Identify which cell holds the provided text, then report its [X, Y] central coordinate. 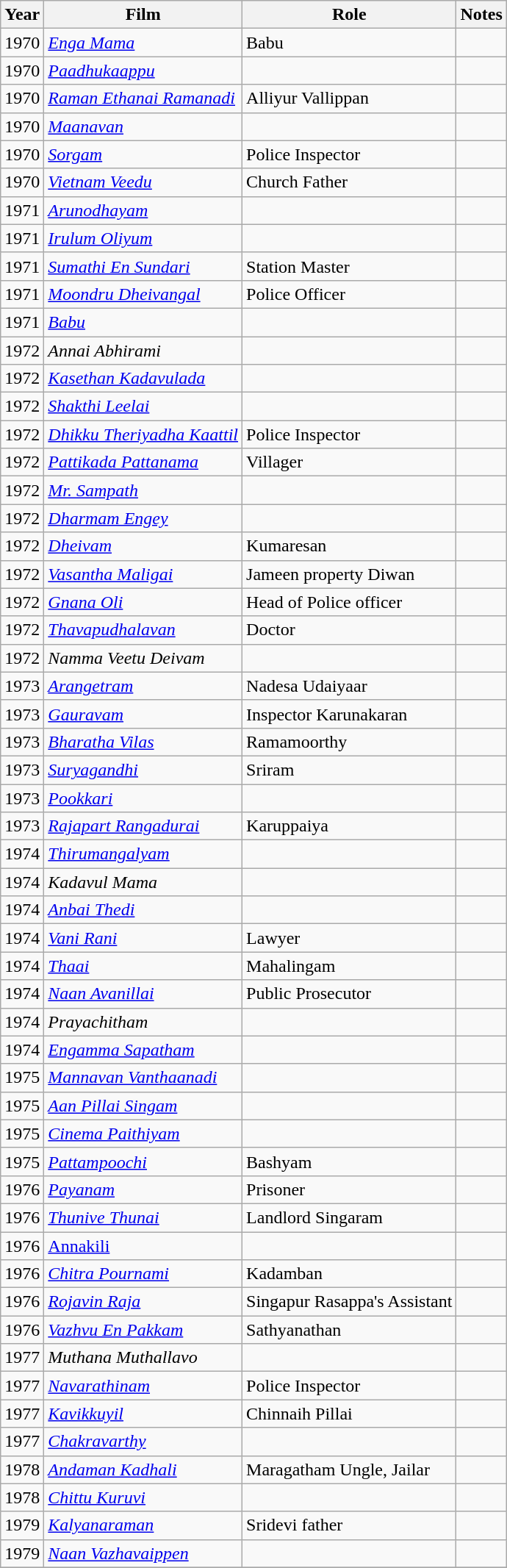
Mr. Sampath [143, 490]
Vasantha Maligai [143, 574]
Engamma Sapatham [143, 1050]
Doctor [350, 630]
Year [22, 15]
Sridevi father [350, 1525]
Chittu Kuruvi [143, 1497]
Shakthi Leelai [143, 407]
Film [143, 15]
Chakravarthy [143, 1442]
Jameen property Diwan [350, 574]
Church Father [350, 182]
Lawyer [350, 938]
Gnana Oli [143, 602]
Maragatham Ungle, Jailar [350, 1469]
Kadamban [350, 1274]
Rojavin Raja [143, 1302]
Ramamoorthy [350, 742]
Police Officer [350, 294]
Kalyanaraman [143, 1525]
Irulum Oliyum [143, 238]
Prisoner [350, 1189]
Kavikkuyil [143, 1414]
Dhikku Theriyadha Kaattil [143, 434]
Landlord Singaram [350, 1217]
Kumaresan [350, 546]
Raman Ethanai Ramanadi [143, 99]
Maanavan [143, 126]
Thunive Thunai [143, 1217]
Mahalingam [350, 966]
Sathyanathan [350, 1330]
Arangetram [143, 686]
Aan Pillai Singam [143, 1106]
Mannavan Vanthaanadi [143, 1078]
Thavapudhalavan [143, 630]
Sriram [350, 770]
Dharmam Engey [143, 518]
Vani Rani [143, 938]
Role [350, 15]
Chitra Pournami [143, 1274]
Head of Police officer [350, 602]
Rajapart Rangadurai [143, 826]
Arunodhayam [143, 210]
Gauravam [143, 714]
Inspector Karunakaran [350, 714]
Nadesa Udaiyaar [350, 686]
Singapur Rasappa's Assistant [350, 1302]
Pattampoochi [143, 1161]
Kasethan Kadavulada [143, 379]
Naan Vazhavaippen [143, 1553]
Dheivam [143, 546]
Kadavul Mama [143, 882]
Vazhvu En Pakkam [143, 1330]
Thaai [143, 966]
Sumathi En Sundari [143, 266]
Cinema Paithiyam [143, 1134]
Moondru Dheivangal [143, 294]
Andaman Kadhali [143, 1469]
Public Prosecutor [350, 994]
Karuppaiya [350, 826]
Payanam [143, 1189]
Namma Veetu Deivam [143, 658]
Thirumangalyam [143, 854]
Pattikada Pattanama [143, 462]
Bharatha Vilas [143, 742]
Enga Mama [143, 43]
Navarathinam [143, 1386]
Sorgam [143, 154]
Anbai Thedi [143, 910]
Suryagandhi [143, 770]
Alliyur Vallippan [350, 99]
Villager [350, 462]
Annai Abhirami [143, 351]
Vietnam Veedu [143, 182]
Chinnaih Pillai [350, 1414]
Paadhukaappu [143, 71]
Muthana Muthallavo [143, 1358]
Bashyam [350, 1161]
Annakili [143, 1246]
Notes [481, 15]
Naan Avanillai [143, 994]
Station Master [350, 266]
Prayachitham [143, 1022]
Pookkari [143, 798]
